Find where the given text appears and provide that cell's center as (X, Y) coordinate. 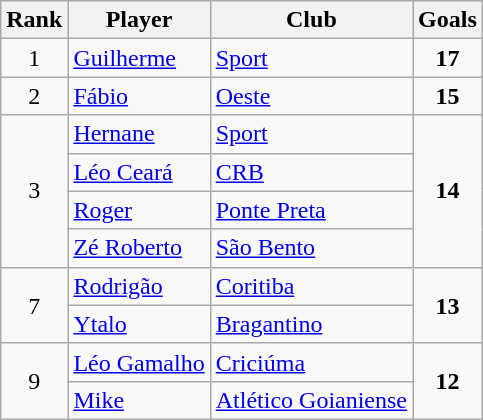
Guilherme (139, 58)
Criciúma (311, 362)
3 (34, 191)
Zé Roberto (139, 248)
Rank (34, 20)
CRB (311, 172)
Hernane (139, 134)
Léo Ceará (139, 172)
Goals (448, 20)
Fábio (139, 96)
Coritiba (311, 286)
Ytalo (139, 324)
Club (311, 20)
Atlético Goianiense (311, 400)
Léo Gamalho (139, 362)
São Bento (311, 248)
Player (139, 20)
12 (448, 381)
Mike (139, 400)
Rodrigão (139, 286)
Roger (139, 210)
17 (448, 58)
13 (448, 305)
Ponte Preta (311, 210)
1 (34, 58)
9 (34, 381)
15 (448, 96)
Bragantino (311, 324)
7 (34, 305)
Oeste (311, 96)
2 (34, 96)
14 (448, 191)
